For the text-containing cell, return its midpoint in (x, y) coordinate format. 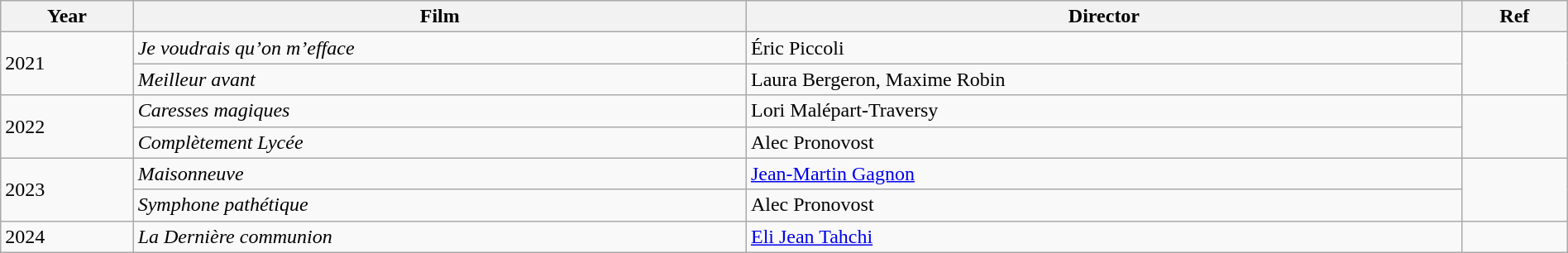
Symphone pathétique (440, 205)
2021 (67, 64)
Director (1103, 17)
2023 (67, 189)
Jean-Martin Gagnon (1103, 174)
Eli Jean Tahchi (1103, 236)
Complètement Lycée (440, 142)
Ref (1514, 17)
Laura Bergeron, Maxime Robin (1103, 79)
Lori Malépart-Traversy (1103, 111)
Film (440, 17)
La Dernière communion (440, 236)
2022 (67, 126)
Caresses magiques (440, 111)
Year (67, 17)
2024 (67, 236)
Je voudrais qu’on m’efface (440, 48)
Éric Piccoli (1103, 48)
Maisonneuve (440, 174)
Meilleur avant (440, 79)
